Scan for the cell matching the given text and deliver its [X, Y] coordinate at center. 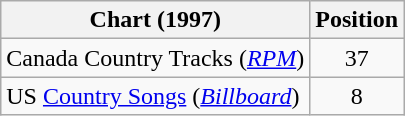
Chart (1997) [156, 20]
Canada Country Tracks (RPM) [156, 58]
Position [357, 20]
37 [357, 58]
US Country Songs (Billboard) [156, 96]
8 [357, 96]
